Identify which cell holds the provided text, then report its [x, y] central coordinate. 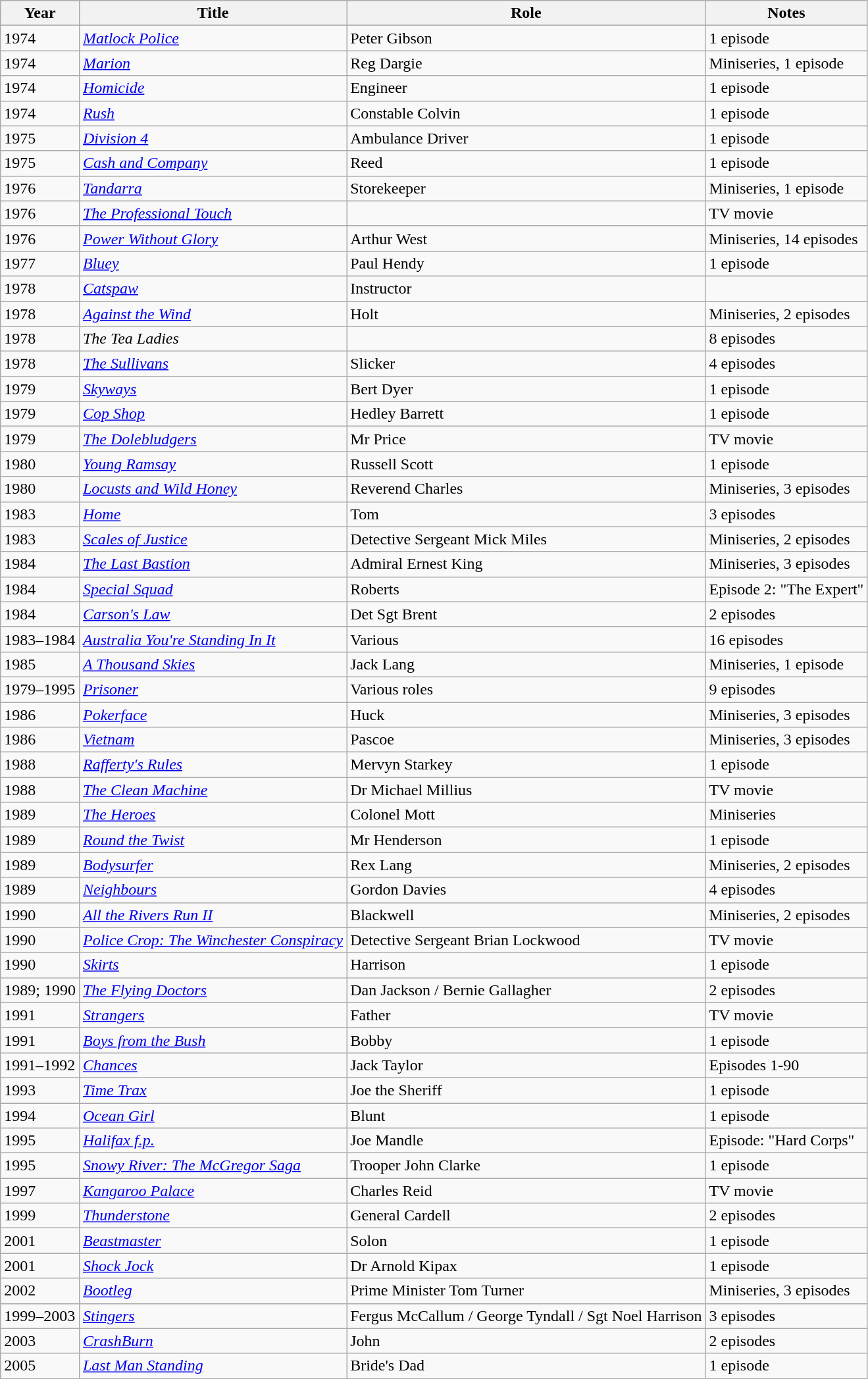
Solon [526, 1241]
Rex Lang [526, 865]
Various [526, 639]
1985 [40, 664]
Notes [786, 13]
8 episodes [786, 339]
1979–1995 [40, 689]
2003 [40, 1341]
Reed [526, 163]
Detective Sergeant Mick Miles [526, 539]
Joe the Sheriff [526, 1090]
Matlock Police [213, 38]
The Sullivans [213, 364]
Against the Wind [213, 314]
Snowy River: The McGregor Saga [213, 1166]
1999–2003 [40, 1316]
Vietnam [213, 740]
Bert Dyer [526, 389]
All the Rivers Run II [213, 915]
Miniseries, 14 episodes [786, 238]
Bluey [213, 263]
9 episodes [786, 689]
The Last Bastion [213, 564]
Episode 2: "The Expert" [786, 589]
Bootleg [213, 1291]
Trooper John Clarke [526, 1166]
Young Ramsay [213, 464]
Fergus McCallum / George Tyndall / Sgt Noel Harrison [526, 1316]
Ocean Girl [213, 1116]
Episode: "Hard Corps" [786, 1141]
Charles Reid [526, 1191]
Title [213, 13]
The Dolebludgers [213, 439]
Skyways [213, 389]
Bodysurfer [213, 865]
1997 [40, 1191]
Cop Shop [213, 414]
Catspaw [213, 288]
Rush [213, 113]
Blackwell [526, 915]
Dr Michael Millius [526, 790]
Reverend Charles [526, 489]
Miniseries [786, 815]
Gordon Davies [526, 890]
General Cardell [526, 1216]
Shock Jock [213, 1266]
1999 [40, 1216]
Dan Jackson / Bernie Gallagher [526, 990]
Pokerface [213, 714]
Detective Sergeant Brian Lockwood [526, 940]
Thunderstone [213, 1216]
Last Man Standing [213, 1366]
Dr Arnold Kipax [526, 1266]
Ambulance Driver [526, 138]
Blunt [526, 1116]
The Heroes [213, 815]
Roberts [526, 589]
Halifax f.p. [213, 1141]
Round the Twist [213, 840]
Homicide [213, 88]
Prisoner [213, 689]
Constable Colvin [526, 113]
Jack Taylor [526, 1065]
Paul Hendy [526, 263]
2002 [40, 1291]
The Flying Doctors [213, 990]
Carson's Law [213, 614]
Admiral Ernest King [526, 564]
A Thousand Skies [213, 664]
Role [526, 13]
1994 [40, 1116]
Cash and Company [213, 163]
Pascoe [526, 740]
Russell Scott [526, 464]
The Professional Touch [213, 213]
Bride's Dad [526, 1366]
Storekeeper [526, 188]
Engineer [526, 88]
Power Without Glory [213, 238]
Hedley Barrett [526, 414]
Tom [526, 514]
Various roles [526, 689]
Reg Dargie [526, 63]
Tandarra [213, 188]
1989; 1990 [40, 990]
Slicker [526, 364]
Beastmaster [213, 1241]
Bobby [526, 1040]
2005 [40, 1366]
Mr Price [526, 439]
Joe Mandle [526, 1141]
1983–1984 [40, 639]
Stingers [213, 1316]
Year [40, 13]
Mervyn Starkey [526, 765]
Kangaroo Palace [213, 1191]
Skirts [213, 965]
Chances [213, 1065]
The Clean Machine [213, 790]
Jack Lang [526, 664]
Division 4 [213, 138]
Episodes 1-90 [786, 1065]
Time Trax [213, 1090]
Peter Gibson [526, 38]
Det Sgt Brent [526, 614]
Home [213, 514]
Marion [213, 63]
CrashBurn [213, 1341]
Strangers [213, 1015]
Prime Minister Tom Turner [526, 1291]
Australia You're Standing In It [213, 639]
Huck [526, 714]
Scales of Justice [213, 539]
Father [526, 1015]
Instructor [526, 288]
1991–1992 [40, 1065]
The Tea Ladies [213, 339]
Harrison [526, 965]
Colonel Mott [526, 815]
Neighbours [213, 890]
Locusts and Wild Honey [213, 489]
Arthur West [526, 238]
Mr Henderson [526, 840]
1977 [40, 263]
John [526, 1341]
Rafferty's Rules [213, 765]
1993 [40, 1090]
Holt [526, 314]
Police Crop: The Winchester Conspiracy [213, 940]
Special Squad [213, 589]
16 episodes [786, 639]
Boys from the Bush [213, 1040]
